Identify which cell holds the provided text, then report its (x, y) central coordinate. 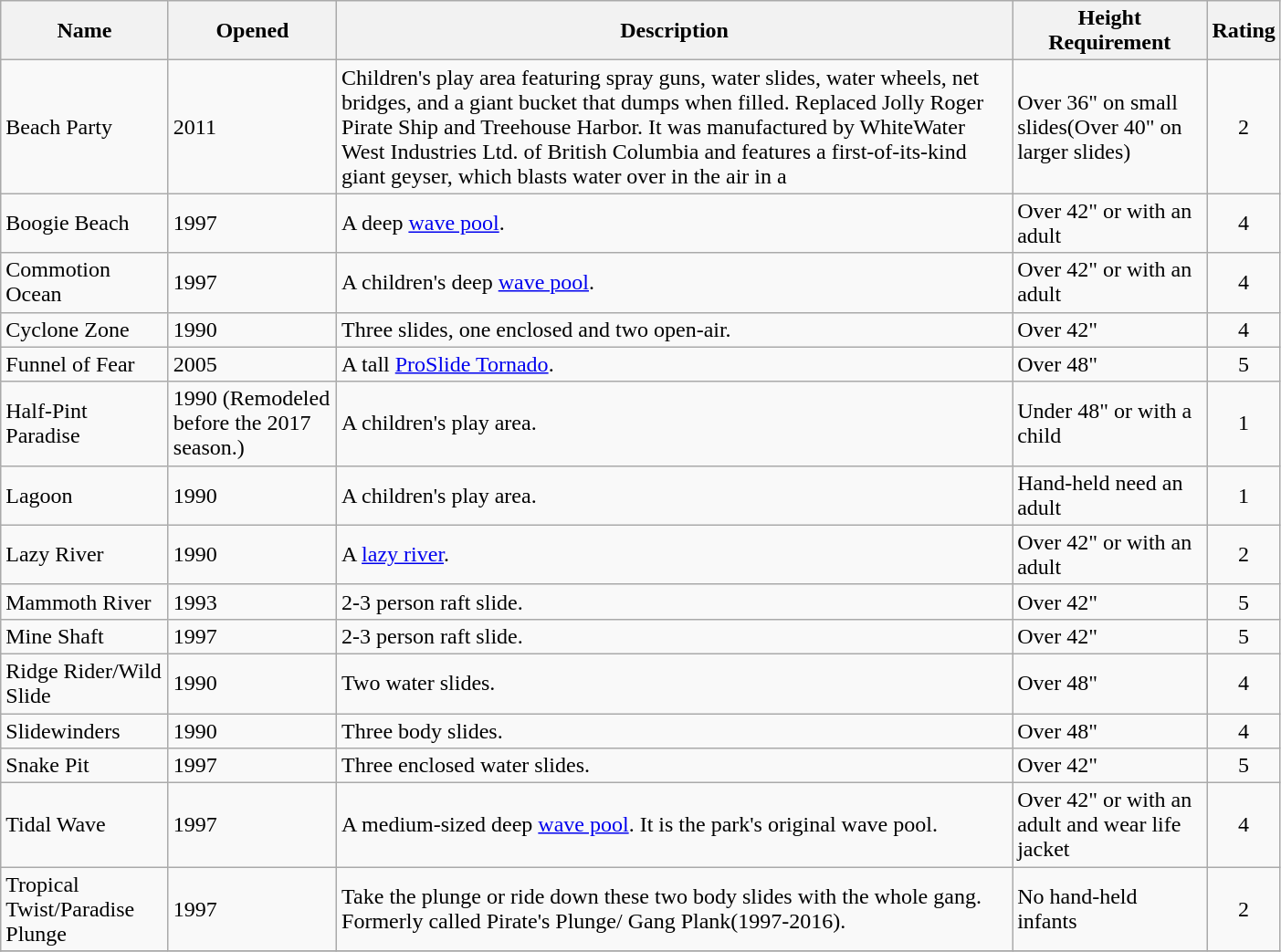
2011 (252, 127)
Funnel of Fear (85, 364)
1993 (252, 602)
Three body slides. (675, 731)
Tidal Wave (85, 825)
Beach Party (85, 127)
Two water slides. (675, 683)
Mammoth River (85, 602)
Description (675, 31)
Under 48" or with a child (1110, 424)
Slidewinders (85, 731)
Boogie Beach (85, 223)
Tropical Twist/Paradise Plunge (85, 909)
Hand-held need an adult (1110, 495)
Height Requirement (1110, 31)
Snake Pit (85, 766)
Commotion Ocean (85, 283)
2005 (252, 364)
Lagoon (85, 495)
Rating (1244, 31)
Opened (252, 31)
No hand-held infants (1110, 909)
Half-Pint Paradise (85, 424)
Cyclone Zone (85, 330)
Over 36" on small slides(Over 40" on larger slides) (1110, 127)
Lazy River (85, 555)
A medium-sized deep wave pool. It is the park's original wave pool. (675, 825)
Mine Shaft (85, 636)
A lazy river. (675, 555)
Over 42" or with an adult and wear life jacket (1110, 825)
A children's deep wave pool. (675, 283)
Three enclosed water slides. (675, 766)
Name (85, 31)
Take the plunge or ride down these two body slides with the whole gang. Formerly called Pirate's Plunge/ Gang Plank(1997-2016). (675, 909)
A tall ProSlide Tornado. (675, 364)
Ridge Rider/Wild Slide (85, 683)
Three slides, one enclosed and two open-air. (675, 330)
1990 (Remodeled before the 2017 season.) (252, 424)
A deep wave pool. (675, 223)
